Identify which cell holds the provided text, then report its (X, Y) central coordinate. 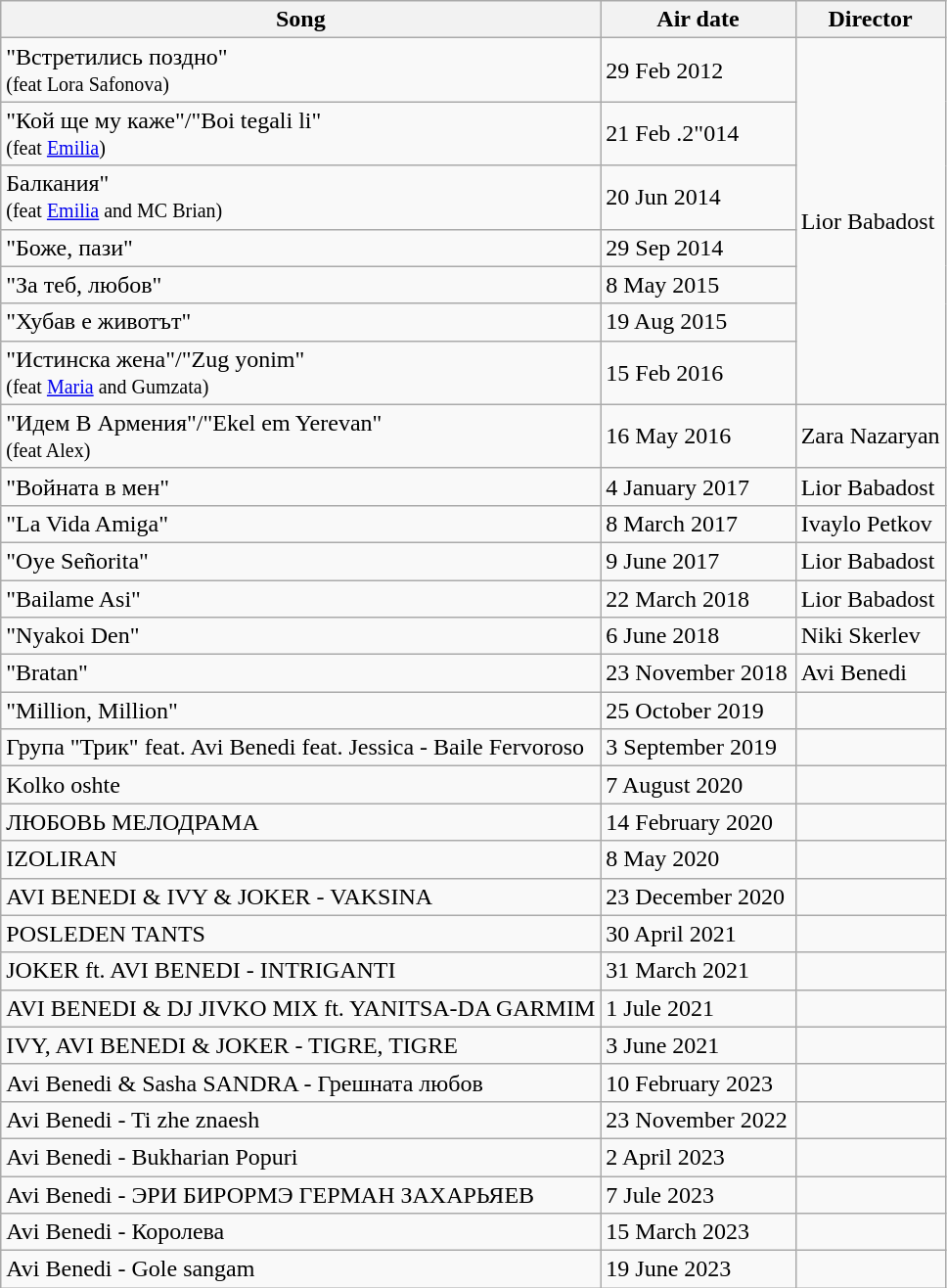
"Nyakoi Den" (301, 636)
Група "Трик" feat. Avi Benedi feat. Jessica - Baile Fervoroso (301, 748)
7 August 2020 (699, 785)
"Идем В Армения"/"Ekel em Yerevan" (feat Alex) (301, 437)
IZOLIRAN (301, 859)
Avi Benedi - Bukharian Popuri (301, 1157)
23 December 2020 (699, 897)
Avi Benedi - Gole sangam (301, 1269)
3 June 2021 (699, 1045)
"Bailame Asi" (301, 598)
23 November 2022 (699, 1120)
"Oye Señorita" (301, 561)
Air date (699, 20)
20 Jun 2014 (699, 198)
Avi Benedi - ЭРИ БИРОРМЭ ГЕРМАН ЗАХАРЬЯЕВ (301, 1195)
Ivaylo Petkov (871, 524)
Niki Skerlev (871, 636)
JOKER ft. AVI BENEDI - INTRIGANTI (301, 971)
1 Jule 2021 (699, 1008)
AVI BENEDI & DJ JIVKO MIX ft. YANITSA-DA GARMIM (301, 1008)
IVY, AVI BENEDI & JOKER - TIGRE, TIGRE (301, 1045)
"Боже, пази" (301, 248)
"За теб, любов" (301, 285)
8 May 2015 (699, 285)
"Войната в мен" (301, 486)
31 March 2021 (699, 971)
Avi Benedi - Ti zhe znaesh (301, 1120)
23 November 2018 (699, 673)
16 May 2016 (699, 437)
"Bratan" (301, 673)
Avi Benedi - Королева (301, 1232)
"Встретились поздно"(feat Lora Safonova) (301, 70)
8 May 2020 (699, 859)
30 April 2021 (699, 934)
POSLEDEN TANTS (301, 934)
"Хубав е животът" (301, 322)
29 Sep 2014 (699, 248)
6 June 2018 (699, 636)
Avi Benedi & Sasha SANDRA - Грешната любов (301, 1082)
8 March 2017 (699, 524)
25 October 2019 (699, 711)
ЛЮБОВЬ МЕЛОДРАМА (301, 822)
22 March 2018 (699, 598)
10 February 2023 (699, 1082)
Song (301, 20)
4 January 2017 (699, 486)
15 March 2023 (699, 1232)
29 Feb 2012 (699, 70)
3 September 2019 (699, 748)
Avi Benedi (871, 673)
7 Jule 2023 (699, 1195)
Zara Nazaryan (871, 437)
19 June 2023 (699, 1269)
"La Vida Amiga" (301, 524)
Kolko oshte (301, 785)
AVI BENEDI & IVY & JOKER - VAKSINA (301, 897)
Director (871, 20)
15 Feb 2016 (699, 372)
14 February 2020 (699, 822)
Балкания" (feat Emilia and MC Brian) (301, 198)
9 June 2017 (699, 561)
21 Feb .2"014 (699, 133)
"Million, Million" (301, 711)
"Кой ще му каже"/"Boi tegali li"(feat Emilia) (301, 133)
19 Aug 2015 (699, 322)
"Истинска жена"/"Zug yonim" (feat Maria and Gumzata) (301, 372)
2 April 2023 (699, 1157)
